Find where the given text appears and provide that cell's center as [X, Y] coordinate. 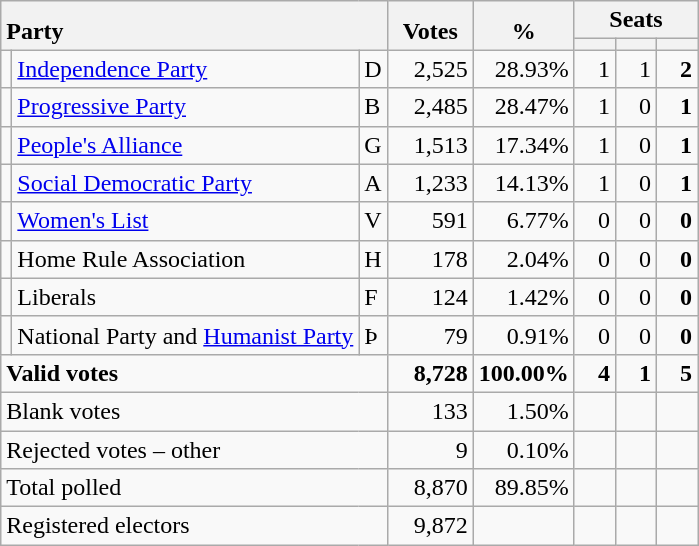
Rejected votes – other [194, 449]
Independence Party [186, 69]
5 [676, 373]
National Party and Humanist Party [186, 335]
2 [676, 69]
9,872 [430, 526]
Social Democratic Party [186, 183]
D [373, 69]
1,513 [430, 145]
Votes [430, 26]
% [524, 26]
124 [430, 297]
Total polled [194, 488]
89.85% [524, 488]
17.34% [524, 145]
2.04% [524, 259]
591 [430, 221]
V [373, 221]
0.10% [524, 449]
F [373, 297]
1.50% [524, 411]
Seats [636, 20]
178 [430, 259]
1,233 [430, 183]
8,870 [430, 488]
2,485 [430, 107]
4 [594, 373]
14.13% [524, 183]
Progressive Party [186, 107]
Þ [373, 335]
Home Rule Association [186, 259]
People's Alliance [186, 145]
133 [430, 411]
H [373, 259]
2,525 [430, 69]
9 [430, 449]
1.42% [524, 297]
0.91% [524, 335]
28.93% [524, 69]
28.47% [524, 107]
Blank votes [194, 411]
Registered electors [194, 526]
Valid votes [194, 373]
G [373, 145]
100.00% [524, 373]
Women's List [186, 221]
79 [430, 335]
Party [194, 26]
Liberals [186, 297]
8,728 [430, 373]
B [373, 107]
6.77% [524, 221]
A [373, 183]
